Return [X, Y] of the center of cell containing provided text 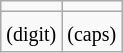
(digit) [32, 32]
(caps) [92, 32]
